Return the (x, y) coordinate for the center point of the cell that contains the specified text.  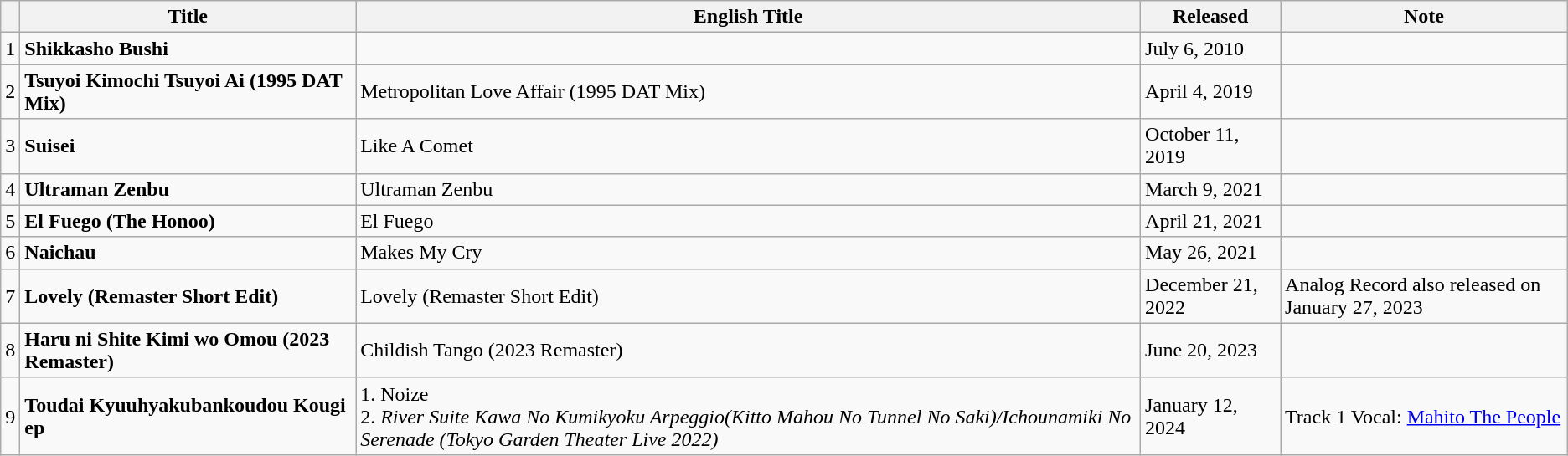
El Fuego (The Honoo) (188, 221)
Title (188, 17)
Toudai Kyuuhyakubankoudou Kougi ep (188, 416)
1. Noize2. River Suite Kawa No Kumikyoku Arpeggio(Kitto Mahou No Tunnel No Saki)/Ichounamiki No Serenade (Tokyo Garden Theater Live 2022) (749, 416)
Note (1424, 17)
October 11, 2019 (1211, 146)
Track 1 Vocal: Mahito The People (1424, 416)
7 (10, 296)
English Title (749, 17)
April 4, 2019 (1211, 92)
El Fuego (749, 221)
July 6, 2010 (1211, 49)
Metropolitan Love Affair (1995 DAT Mix) (749, 92)
December 21, 2022 (1211, 296)
2 (10, 92)
March 9, 2021 (1211, 189)
Suisei (188, 146)
8 (10, 350)
3 (10, 146)
Like A Comet (749, 146)
1 (10, 49)
June 20, 2023 (1211, 350)
Analog Record also released on January 27, 2023 (1424, 296)
6 (10, 253)
April 21, 2021 (1211, 221)
Haru ni Shite Kimi wo Omou (2023 Remaster) (188, 350)
Naichau (188, 253)
Makes My Cry (749, 253)
Tsuyoi Kimochi Tsuyoi Ai (1995 DAT Mix) (188, 92)
4 (10, 189)
Shikkasho Bushi (188, 49)
9 (10, 416)
5 (10, 221)
May 26, 2021 (1211, 253)
Childish Tango (2023 Remaster) (749, 350)
Released (1211, 17)
January 12, 2024 (1211, 416)
